Locate the cell with the specified text and output its (x, y) center coordinate. 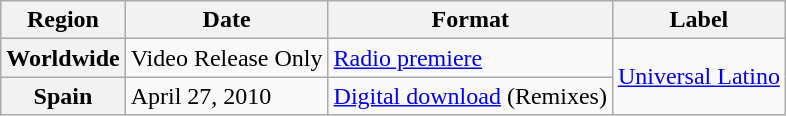
Label (698, 20)
Region (63, 20)
April 27, 2010 (226, 96)
Universal Latino (698, 77)
Worldwide (63, 58)
Radio premiere (470, 58)
Spain (63, 96)
Digital download (Remixes) (470, 96)
Video Release Only (226, 58)
Format (470, 20)
Date (226, 20)
